Search for the cell housing the specified text and yield its [X, Y] center coordinate. 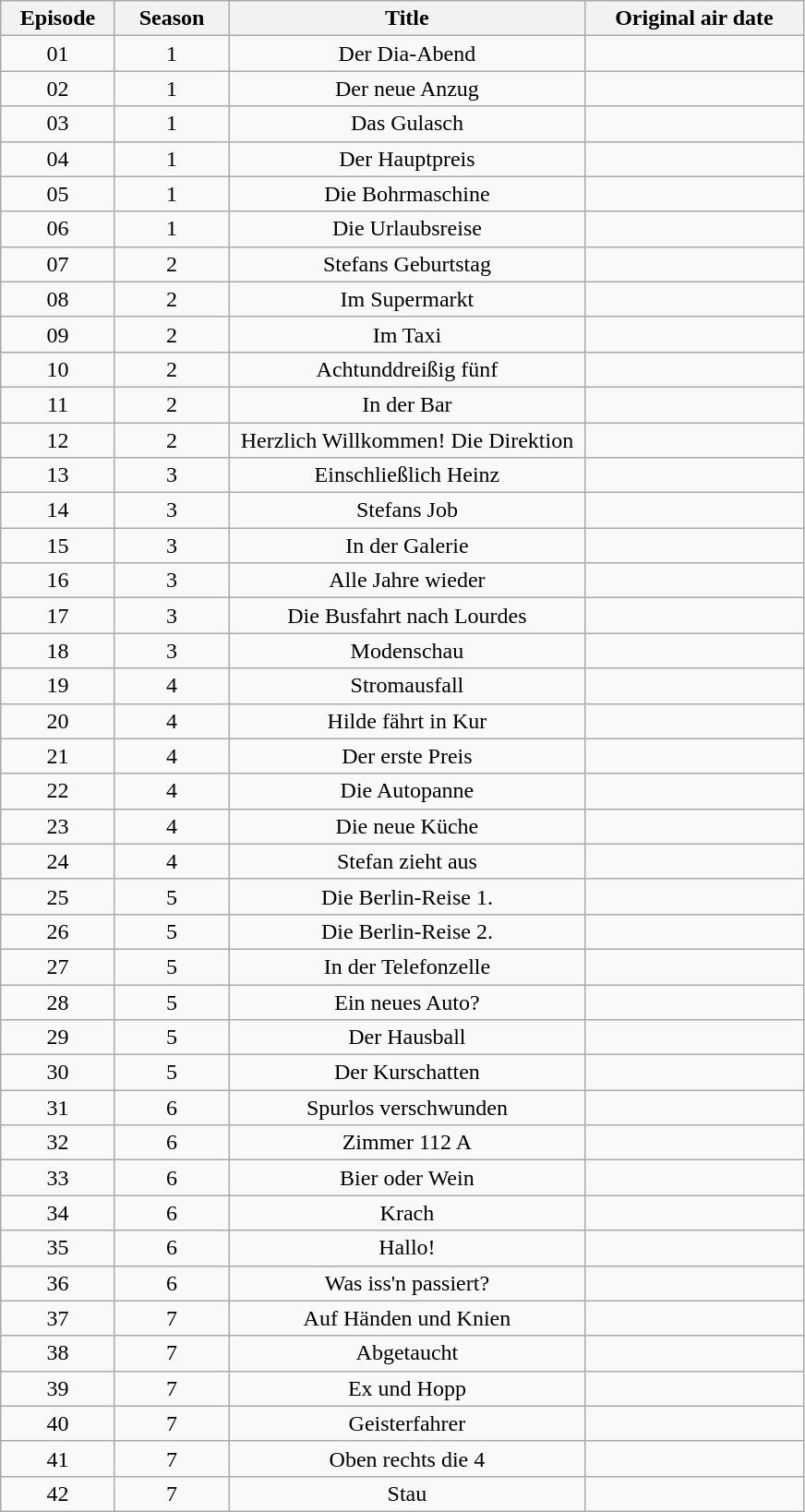
24 [58, 861]
Einschließlich Heinz [407, 475]
In der Telefonzelle [407, 966]
16 [58, 581]
Der Kurschatten [407, 1073]
27 [58, 966]
10 [58, 369]
20 [58, 721]
23 [58, 826]
Die Autopanne [407, 791]
In der Bar [407, 404]
29 [58, 1038]
41 [58, 1458]
19 [58, 686]
Stefan zieht aus [407, 861]
Krach [407, 1213]
Abgetaucht [407, 1353]
Im Taxi [407, 334]
22 [58, 791]
37 [58, 1318]
02 [58, 89]
Hilde fährt in Kur [407, 721]
25 [58, 896]
Die Bohrmaschine [407, 194]
Ex und Hopp [407, 1388]
14 [58, 510]
Alle Jahre wieder [407, 581]
Der Dia-Abend [407, 54]
36 [58, 1283]
26 [58, 931]
21 [58, 756]
Der Hauptpreis [407, 159]
38 [58, 1353]
40 [58, 1423]
42 [58, 1494]
03 [58, 124]
07 [58, 264]
Bier oder Wein [407, 1178]
Spurlos verschwunden [407, 1108]
Stau [407, 1494]
Oben rechts die 4 [407, 1458]
Episode [58, 18]
05 [58, 194]
Die Urlaubsreise [407, 229]
Achtunddreißig fünf [407, 369]
09 [58, 334]
13 [58, 475]
Die Berlin-Reise 1. [407, 896]
Herzlich Willkommen! Die Direktion [407, 440]
08 [58, 299]
04 [58, 159]
Original air date [694, 18]
33 [58, 1178]
18 [58, 651]
Die neue Küche [407, 826]
Im Supermarkt [407, 299]
31 [58, 1108]
Das Gulasch [407, 124]
Stromausfall [407, 686]
Ein neues Auto? [407, 1002]
Die Berlin-Reise 2. [407, 931]
Title [407, 18]
Hallo! [407, 1248]
35 [58, 1248]
01 [58, 54]
11 [58, 404]
Stefans Geburtstag [407, 264]
15 [58, 546]
Season [172, 18]
39 [58, 1388]
30 [58, 1073]
Stefans Job [407, 510]
Die Busfahrt nach Lourdes [407, 616]
32 [58, 1143]
34 [58, 1213]
Zimmer 112 A [407, 1143]
12 [58, 440]
17 [58, 616]
Was iss'n passiert? [407, 1283]
Auf Händen und Knien [407, 1318]
In der Galerie [407, 546]
Geisterfahrer [407, 1423]
28 [58, 1002]
Der Hausball [407, 1038]
Der neue Anzug [407, 89]
06 [58, 229]
Modenschau [407, 651]
Der erste Preis [407, 756]
